Pinpoint the cell where the given text exists, returning its (x, y) midpoint coordinate. 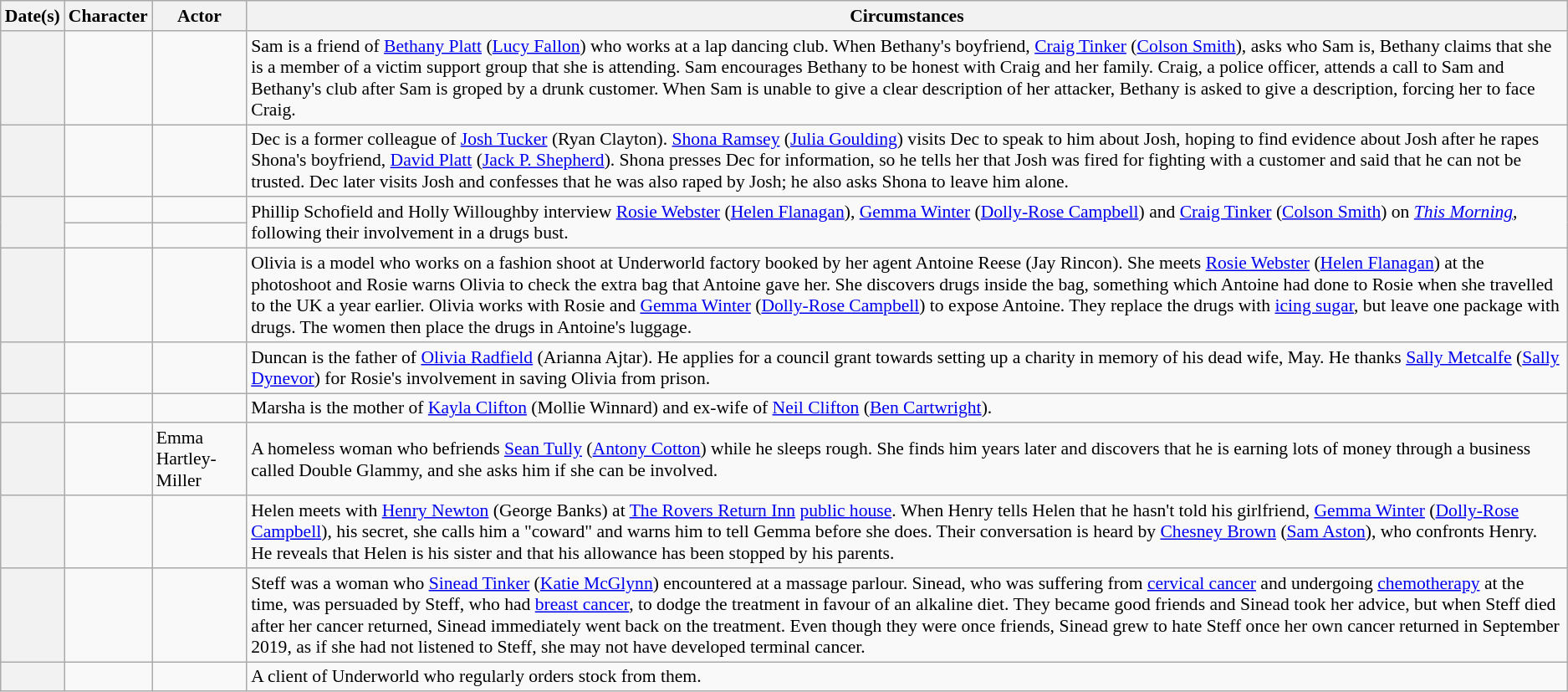
Circumstances (907, 16)
Character (109, 16)
Emma Hartley-Miller (200, 460)
Date(s) (33, 16)
A client of Underworld who regularly orders stock from them. (907, 677)
Actor (200, 16)
Marsha is the mother of Kayla Clifton (Mollie Winnard) and ex-wife of Neil Clifton (Ben Cartwright). (907, 408)
